Find where the given text appears and provide that cell's center as (x, y) coordinate. 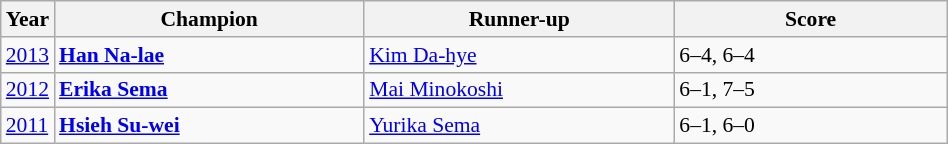
6–4, 6–4 (810, 55)
Yurika Sema (519, 126)
Runner-up (519, 19)
2012 (28, 90)
Kim Da-hye (519, 55)
2013 (28, 55)
Champion (209, 19)
Score (810, 19)
Erika Sema (209, 90)
6–1, 6–0 (810, 126)
Hsieh Su-wei (209, 126)
Year (28, 19)
Mai Minokoshi (519, 90)
Han Na-lae (209, 55)
6–1, 7–5 (810, 90)
2011 (28, 126)
